Find where the given text appears and provide that cell's center as [X, Y] coordinate. 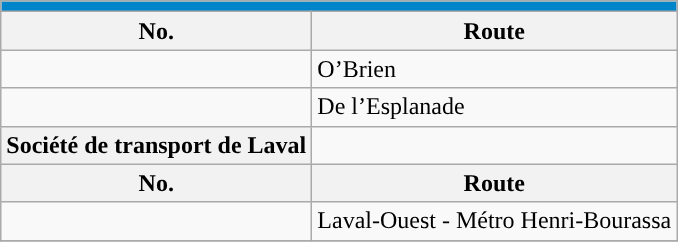
Laval-Ouest - Métro Henri-Bourassa [494, 221]
Société de transport de Laval [156, 145]
De l’Esplanade [494, 107]
O’Brien [494, 69]
